Scan for the cell matching the given text and deliver its [x, y] coordinate at center. 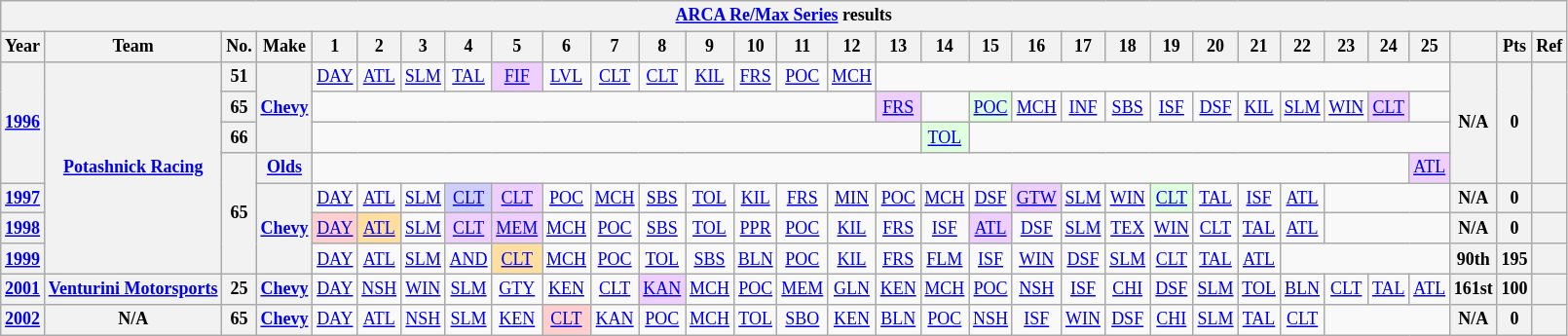
17 [1083, 47]
24 [1389, 47]
161st [1473, 288]
195 [1514, 259]
16 [1036, 47]
51 [240, 76]
No. [240, 47]
8 [662, 47]
6 [567, 47]
TEX [1128, 228]
PPR [756, 228]
INF [1083, 107]
Venturini Motorsports [132, 288]
Potashnick Racing [132, 168]
Pts [1514, 47]
Year [23, 47]
FIF [517, 76]
GTW [1036, 199]
11 [803, 47]
1997 [23, 199]
22 [1302, 47]
1998 [23, 228]
13 [898, 47]
GTY [517, 288]
ARCA Re/Max Series results [784, 16]
4 [468, 47]
AND [468, 259]
SBO [803, 319]
12 [852, 47]
MIN [852, 199]
Team [132, 47]
2002 [23, 319]
Make [284, 47]
100 [1514, 288]
21 [1258, 47]
Olds [284, 168]
9 [710, 47]
19 [1171, 47]
18 [1128, 47]
5 [517, 47]
FLM [945, 259]
90th [1473, 259]
14 [945, 47]
3 [424, 47]
2001 [23, 288]
LVL [567, 76]
Ref [1549, 47]
10 [756, 47]
15 [991, 47]
7 [615, 47]
GLN [852, 288]
20 [1215, 47]
1996 [23, 123]
23 [1346, 47]
1 [335, 47]
1999 [23, 259]
66 [240, 136]
2 [380, 47]
